Provide the (x, y) coordinate of the cell's center where the given text is located.  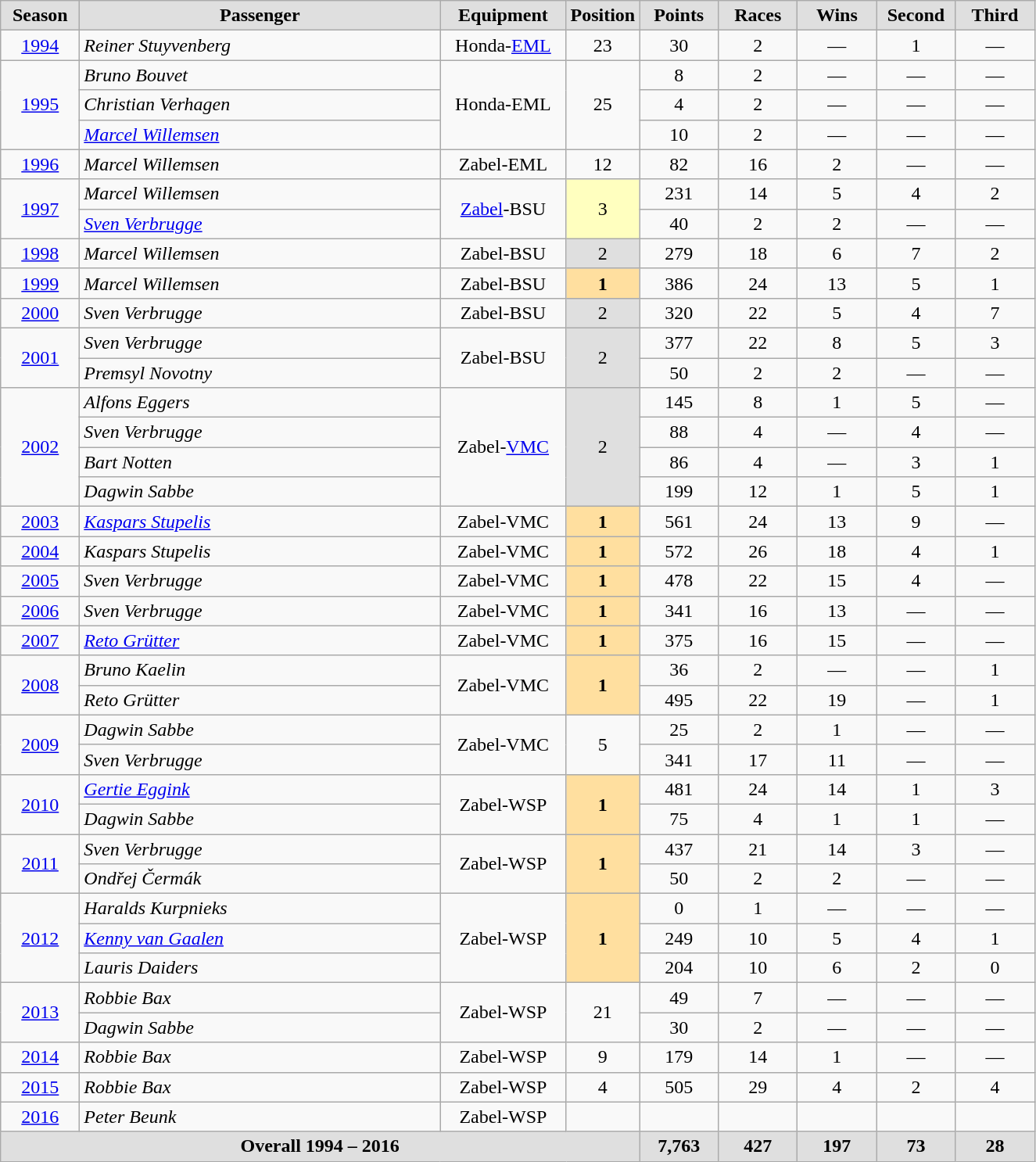
17 (758, 759)
2002 (41, 447)
Passenger (260, 16)
231 (679, 194)
2013 (41, 1013)
Season (41, 16)
Equipment (504, 16)
179 (679, 1057)
Overall 1994 – 2016 (321, 1146)
23 (603, 45)
437 (679, 848)
572 (679, 551)
478 (679, 581)
Wins (837, 16)
Position (603, 16)
197 (837, 1146)
Bruno Kaelin (260, 670)
2009 (41, 744)
75 (679, 819)
320 (679, 313)
Haralds Kurpnieks (260, 909)
11 (837, 759)
Points (679, 16)
375 (679, 640)
36 (679, 670)
1996 (41, 164)
Ondřej Čermák (260, 879)
2006 (41, 611)
Bruno Bouvet (260, 75)
2014 (41, 1057)
2015 (41, 1087)
Zabel-EML (504, 164)
Third (995, 16)
19 (837, 700)
82 (679, 164)
1998 (41, 253)
2016 (41, 1117)
386 (679, 283)
2005 (41, 581)
Second (916, 16)
2011 (41, 863)
199 (679, 492)
505 (679, 1087)
26 (758, 551)
279 (679, 253)
481 (679, 789)
377 (679, 343)
Premsyl Novotny (260, 373)
561 (679, 522)
2000 (41, 313)
73 (916, 1146)
Peter Beunk (260, 1117)
2003 (41, 522)
40 (679, 224)
Bart Notten (260, 462)
427 (758, 1146)
2010 (41, 804)
Alfons Eggers (260, 403)
1997 (41, 209)
495 (679, 700)
29 (758, 1087)
2012 (41, 938)
28 (995, 1146)
2008 (41, 685)
2004 (41, 551)
7,763 (679, 1146)
86 (679, 462)
204 (679, 968)
145 (679, 403)
Lauris Daiders (260, 968)
2007 (41, 640)
Gertie Eggink (260, 789)
1994 (41, 45)
88 (679, 432)
Reiner Stuyvenberg (260, 45)
Christian Verhagen (260, 105)
Races (758, 16)
Kenny van Gaalen (260, 938)
49 (679, 998)
1999 (41, 283)
249 (679, 938)
2001 (41, 357)
1995 (41, 105)
